Pinpoint the cell where the given text exists, returning its [X, Y] midpoint coordinate. 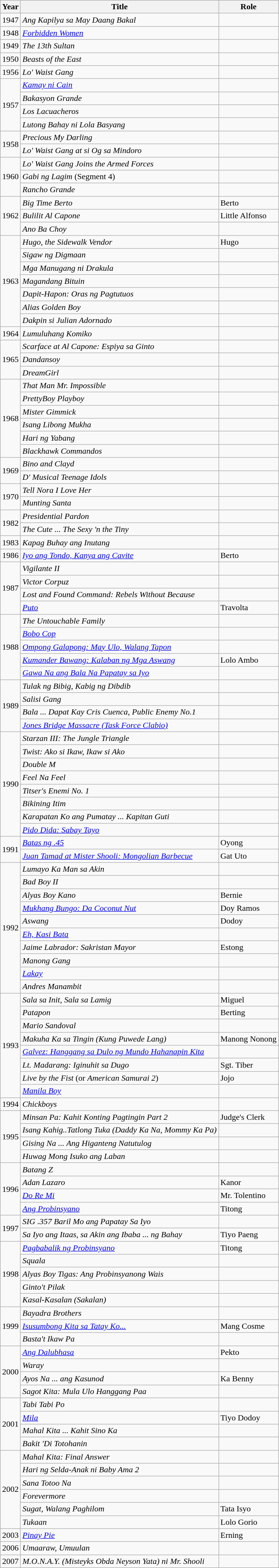
SIG .357 Baril Mo ang Papatay Sa Iyo [120, 1222]
Hugo [248, 242]
PrettyBoy Playboy [120, 399]
The 13th Sultan [120, 46]
Bino and Clayd [120, 464]
Estong [248, 947]
Title [120, 7]
2003 [10, 1535]
1989 [10, 706]
Jojo [248, 1078]
2002 [10, 1489]
Forbidden Women [120, 33]
Double M [120, 764]
1998 [10, 1274]
2000 [10, 1372]
Los Lacuacheros [120, 111]
Gising Na ... Ang Higanteng Natutulog [120, 1143]
Blackhawk Commandos [120, 451]
Bobo Cop [120, 634]
Dakpin si Julian Adornado [120, 320]
Sana Totoo Na [120, 1483]
Berting [248, 1013]
Adan Lazaro [120, 1182]
Sugat, Walang Paghilom [120, 1509]
Gabi ng Lagim (Segment 4) [120, 177]
Ang Kapilya sa May Daang Bakal [120, 20]
Isang Kahig..Tatlong Tuka (Daddy Ka Na, Mommy Ka Pa) [120, 1130]
Tiyo Dodoy [248, 1418]
Lolo Ambo [248, 660]
Scarface at Al Capone: Espiya sa Ginto [120, 346]
1965 [10, 359]
Mahal Kita: Final Answer [120, 1457]
Gat Uto [248, 856]
Jaime Labrador: Sakristan Mayor [120, 947]
Tell Nora I Love Her [120, 490]
Mukhang Bungo: Da Coconut Nut [120, 908]
Tiyo Paeng [248, 1235]
DreamGirl [120, 372]
Ka Benny [248, 1378]
Lo' Waist Gang at si Og sa Mindoro [120, 150]
Alyas Boy Kano [120, 895]
Salisi Gang [120, 699]
1963 [10, 281]
Starzan III: The Jungle Triangle [120, 738]
1996 [10, 1189]
Dapit-Hapon: Oras ng Pagtutuos [120, 294]
Sagot Kita: Mula Ulo Hanggang Paa [120, 1391]
Role [248, 7]
Sgt. Tiber [248, 1065]
Ginto't Pilak [120, 1287]
Ang Probinsyano [120, 1208]
Tukaan [120, 1522]
The Cute ... The Sexy 'n the Tiny [120, 529]
Oyong [248, 843]
Tulak ng Bibig, Kabig ng Dibdib [120, 686]
1964 [10, 333]
Bernie [248, 895]
Eh, Kasi Bata [120, 934]
1983 [10, 542]
Iyo ang Tondo, Kanya ang Cavite [120, 555]
Lt. Madarang: Iginuhit sa Dugo [120, 1065]
Bala ... Dapat Kay Cris Cuenca, Public Enemy No.1 [120, 712]
1949 [10, 46]
1958 [10, 144]
Aswang [120, 921]
Lolo Gorio [248, 1522]
Jones Bridge Massacre (Task Force Clabio) [120, 725]
Munting Santa [120, 503]
Karapatan Ko ang Pumatay ... Kapitan Guti [120, 817]
Twist: Ako si Ikaw, Ikaw si Ako [120, 751]
Year [10, 7]
Ayos Na ... ang Kasunod [120, 1378]
Ang Dalubhasa [120, 1352]
Bad Boy II [120, 882]
Bayadra Brothers [120, 1313]
Pagbabalik ng Probinsyano [120, 1248]
Lakay [120, 973]
Doy Ramos [248, 908]
Tata Isyo [248, 1509]
Gawa Na ang Bala Na Papatay sa Iyo [120, 673]
Hari ng Yabang [120, 438]
Batas ng .45 [120, 843]
Bakasyon Grande [120, 98]
Lutong Bahay ni Lola Basyang [120, 124]
Ompong Galapong: May Ulo, Walang Tapon [120, 647]
Beasts of the East [120, 59]
1992 [10, 928]
Manong Nonong [248, 1039]
Sa Iyo ang Itaas, sa Akin ang Ibaba ... ng Bahay [120, 1235]
Chickboys [120, 1104]
Travolta [248, 608]
Feel Na Feel [120, 777]
D' Musical Teenage Idols [120, 477]
1997 [10, 1228]
Lost and Found Command: Rebels Without Because [120, 595]
Lo' Waist Gang Joins the Armed Forces [120, 164]
1987 [10, 588]
1999 [10, 1326]
Sigaw ng Digmaan [120, 255]
Kapag Buhay ang Inutang [120, 542]
Waray [120, 1365]
Batang Z [120, 1169]
1970 [10, 497]
Presidential Pardon [120, 516]
Squala [120, 1261]
1968 [10, 418]
1986 [10, 555]
Umaaraw, Umuulan [120, 1548]
Puto [120, 608]
Forevermore [120, 1496]
Manong Gang [120, 960]
Erning [248, 1535]
Sala sa Init, Sala sa Lamig [120, 1000]
Pido Dida: Sabay Tayo [120, 830]
2001 [10, 1424]
Minsan Pa: Kahit Konting Pagtingin Part 2 [120, 1117]
Basta't Ikaw Pa [120, 1339]
Do Re Mi [120, 1195]
Judge's Clerk [248, 1117]
Alyas Boy Tigas: Ang Probinsyanong Wais [120, 1274]
Vigilante II [120, 568]
Little Alfonso [248, 216]
Pekto [248, 1352]
1957 [10, 105]
1994 [10, 1104]
Kamay ni Cain [120, 85]
Ano Ba Choy [120, 229]
1988 [10, 647]
Mahal Kita ... Kahit Sino Ka [120, 1431]
Live by the Fist (or American Samurai 2) [120, 1078]
Lo' Waist Gang [120, 72]
1993 [10, 1045]
Victor Corpuz [120, 582]
1950 [10, 59]
Bulilit Al Capone [120, 216]
Andres Manambit [120, 986]
Isang Libong Mukha [120, 425]
Hari ng Selda-Anak ni Baby Ama 2 [120, 1470]
Big Time Berto [120, 203]
1991 [10, 849]
Patapon [120, 1013]
Alias Golden Boy [120, 307]
M.O.N.A.Y. (Misteyks Obda Neyson Yata) ni Mr. Shooli [120, 1561]
Makuha Ka sa Tingin (Kung Puwede Lang) [120, 1039]
Kasal-Kasalan (Sakalan) [120, 1300]
Dodoy [248, 921]
Galvez: Hanggang sa Dulo ng Mundo Hahanapin Kita [120, 1052]
Huwag Mong Isuko ang Laban [120, 1156]
1982 [10, 523]
Manila Boy [120, 1091]
1995 [10, 1137]
Titser's Enemi No. 1 [120, 790]
Kanor [248, 1182]
Lumayo Ka Man sa Akin [120, 869]
Mister Gimmick [120, 412]
1956 [10, 72]
Mila [120, 1418]
Kumander Bawang: Kalaban ng Mga Aswang [120, 660]
Hugo, the Sidewalk Vendor [120, 242]
Rancho Grande [120, 190]
That Man Mr. Impossible [120, 386]
Lumuluhang Komiko [120, 333]
1969 [10, 471]
Mga Manugang ni Drakula [120, 268]
Isusumbong Kita sa Tatay Ko... [120, 1326]
1960 [10, 177]
Dandansoy [120, 359]
Pinay Pie [120, 1535]
Juan Tamad at Mister Shooli: Mongolian Barbecue [120, 856]
Miguel [248, 1000]
Mang Cosme [248, 1326]
1947 [10, 20]
Bikining Itim [120, 804]
Mario Sandoval [120, 1026]
1948 [10, 33]
Bakit 'Di Totohanin [120, 1444]
Mr. Tolentino [248, 1195]
Magandang Bituin [120, 281]
1990 [10, 784]
Tabi Tabi Po [120, 1404]
2007 [10, 1561]
The Untouchable Family [120, 621]
2006 [10, 1548]
Precious My Darling [120, 137]
1962 [10, 216]
